Determine the [x, y] coordinate at the center of the cell enclosing the given text.  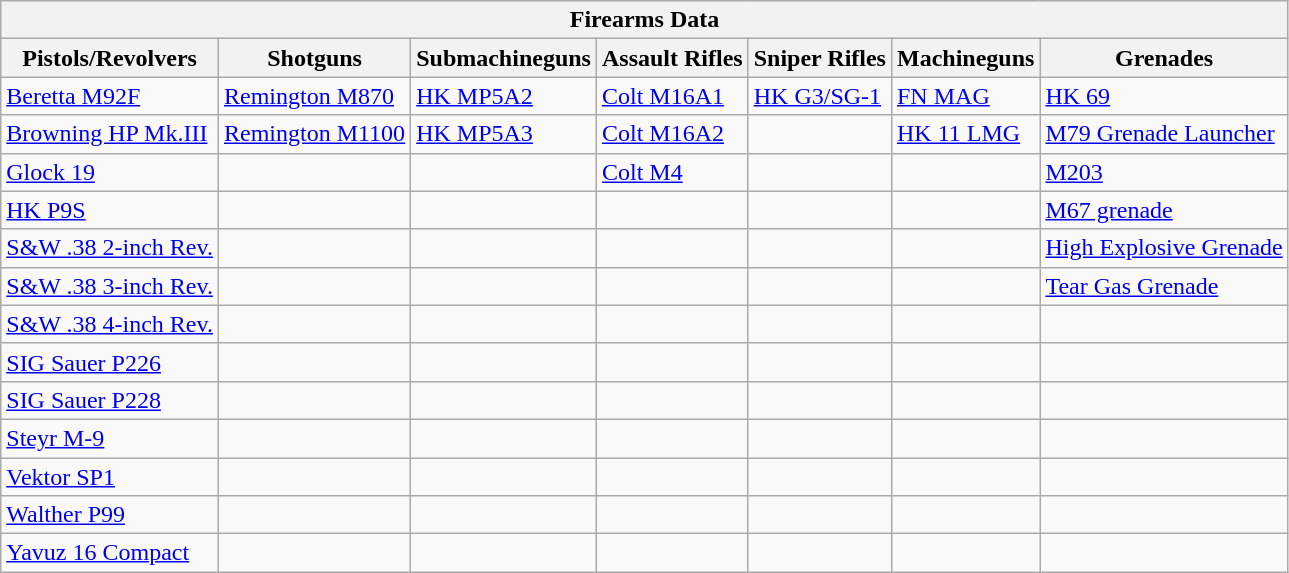
Beretta M92F [110, 96]
Firearms Data [645, 20]
Remington M1100 [314, 134]
Glock 19 [110, 172]
S&W .38 4-inch Rev. [110, 324]
S&W .38 2-inch Rev. [110, 248]
Grenades [1164, 58]
HK 11 LMG [965, 134]
FN MAG [965, 96]
Yavuz 16 Compact [110, 553]
Submachineguns [504, 58]
M79 Grenade Launcher [1164, 134]
HK G3/SG-1 [820, 96]
HK P9S [110, 210]
Colt M4 [672, 172]
Machineguns [965, 58]
HK 69 [1164, 96]
Steyr M-9 [110, 438]
SIG Sauer P228 [110, 400]
Browning HP Mk.III [110, 134]
Assault Rifles [672, 58]
S&W .38 3-inch Rev. [110, 286]
Vektor SP1 [110, 477]
Walther P99 [110, 515]
SIG Sauer P226 [110, 362]
Tear Gas Grenade [1164, 286]
Remington M870 [314, 96]
Colt M16A2 [672, 134]
HK MP5A2 [504, 96]
High Explosive Grenade [1164, 248]
Pistols/Revolvers [110, 58]
Colt M16A1 [672, 96]
Shotguns [314, 58]
M203 [1164, 172]
M67 grenade [1164, 210]
HK MP5A3 [504, 134]
Sniper Rifles [820, 58]
